Capture the cell that displays the provided text and extract its [X, Y] central coordinate. 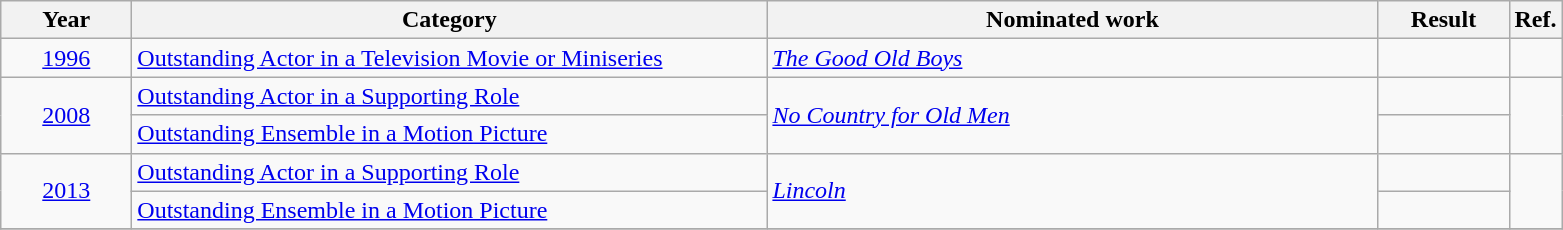
Nominated work [1072, 20]
Category [450, 20]
No Country for Old Men [1072, 115]
The Good Old Boys [1072, 58]
Lincoln [1072, 191]
Result [1444, 20]
Year [66, 20]
Outstanding Actor in a Television Movie or Miniseries [450, 58]
Ref. [1536, 20]
2013 [66, 191]
2008 [66, 115]
1996 [66, 58]
